Search for the cell housing the specified text and yield its [x, y] center coordinate. 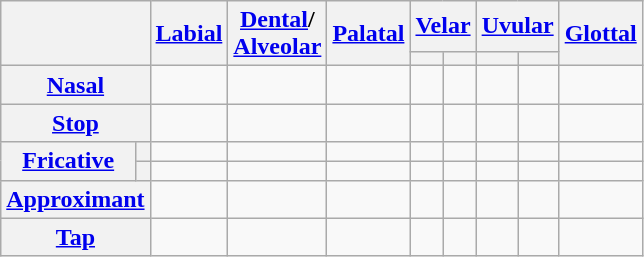
Uvular [518, 26]
Labial [189, 34]
Stop [76, 123]
Fricative [68, 161]
Palatal [368, 34]
Approximant [76, 199]
Tap [76, 237]
Velar [443, 26]
Dental/Alveolar [278, 34]
Nasal [76, 85]
Glottal [600, 34]
